Search for the cell housing the specified text and yield its (X, Y) center coordinate. 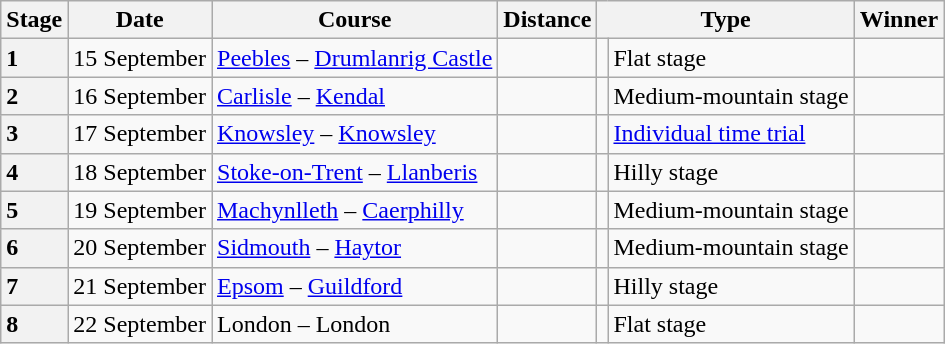
Epsom – Guildford (355, 286)
17 September (140, 134)
Stoke-on-Trent – Llanberis (355, 172)
Peebles – Drumlanrig Castle (355, 58)
6 (34, 248)
18 September (140, 172)
Date (140, 20)
Type (726, 20)
Carlisle – Kendal (355, 96)
3 (34, 134)
21 September (140, 286)
Distance (548, 20)
London – London (355, 324)
Machynlleth – Caerphilly (355, 210)
Stage (34, 20)
Course (355, 20)
19 September (140, 210)
8 (34, 324)
2 (34, 96)
22 September (140, 324)
16 September (140, 96)
15 September (140, 58)
7 (34, 286)
Winner (898, 20)
Sidmouth – Haytor (355, 248)
4 (34, 172)
5 (34, 210)
Individual time trial (731, 134)
Knowsley – Knowsley (355, 134)
1 (34, 58)
20 September (140, 248)
